For the text-containing cell, return its midpoint in (x, y) coordinate format. 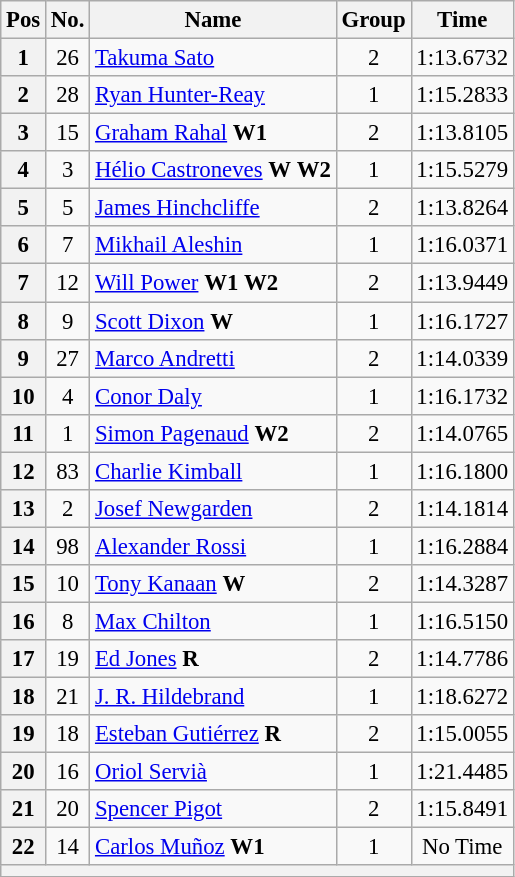
Conor Daly (214, 396)
1:13.8264 (462, 208)
1:15.0055 (462, 734)
1:14.3287 (462, 584)
11 (24, 433)
1:16.5150 (462, 621)
Name (214, 20)
1:16.0371 (462, 245)
28 (68, 95)
1:15.5279 (462, 170)
Simon Pagenaud W2 (214, 433)
Hélio Castroneves W W2 (214, 170)
1:14.0339 (462, 358)
Esteban Gutiérrez R (214, 734)
6 (24, 245)
1:14.7786 (462, 659)
Marco Andretti (214, 358)
Will Power W1 W2 (214, 283)
Scott Dixon W (214, 321)
Mikhail Aleshin (214, 245)
1:13.8105 (462, 133)
Max Chilton (214, 621)
Tony Kanaan W (214, 584)
1:16.1727 (462, 321)
1:18.6272 (462, 697)
98 (68, 546)
Josef Newgarden (214, 509)
Alexander Rossi (214, 546)
Ed Jones R (214, 659)
Charlie Kimball (214, 471)
1:16.2884 (462, 546)
James Hinchcliffe (214, 208)
1:13.9449 (462, 283)
13 (24, 509)
1:13.6732 (462, 58)
1:14.1814 (462, 509)
1:21.4485 (462, 772)
1:14.0765 (462, 433)
Takuma Sato (214, 58)
27 (68, 358)
1:15.2833 (462, 95)
17 (24, 659)
Pos (24, 20)
1:15.8491 (462, 809)
22 (24, 847)
No Time (462, 847)
1:16.1800 (462, 471)
Graham Rahal W1 (214, 133)
No. (68, 20)
Ryan Hunter-Reay (214, 95)
83 (68, 471)
J. R. Hildebrand (214, 697)
1:16.1732 (462, 396)
Carlos Muñoz W1 (214, 847)
Spencer Pigot (214, 809)
26 (68, 58)
Group (374, 20)
Oriol Servià (214, 772)
Time (462, 20)
